Extract the [X, Y] coordinate from the center of the cell holding the provided text.  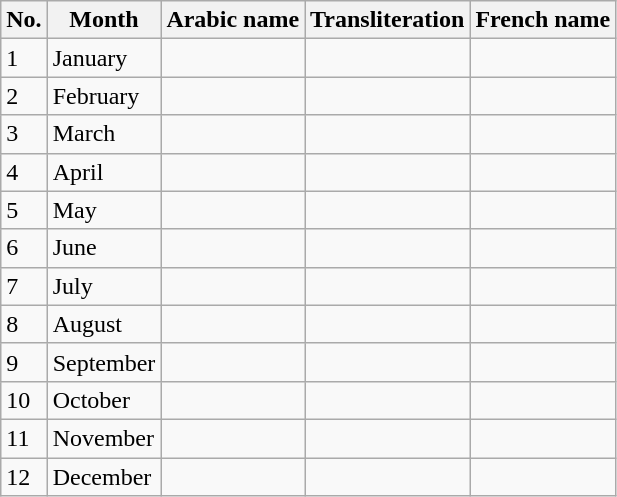
8 [24, 324]
2 [24, 96]
French name [543, 20]
6 [24, 248]
12 [24, 477]
February [104, 96]
Transliteration [388, 20]
May [104, 210]
11 [24, 438]
June [104, 248]
1 [24, 58]
10 [24, 400]
July [104, 286]
January [104, 58]
September [104, 362]
August [104, 324]
Month [104, 20]
April [104, 172]
7 [24, 286]
9 [24, 362]
5 [24, 210]
December [104, 477]
October [104, 400]
No. [24, 20]
Arabic name [233, 20]
March [104, 134]
4 [24, 172]
November [104, 438]
3 [24, 134]
